Locate the cell with the specified text and output its (x, y) center coordinate. 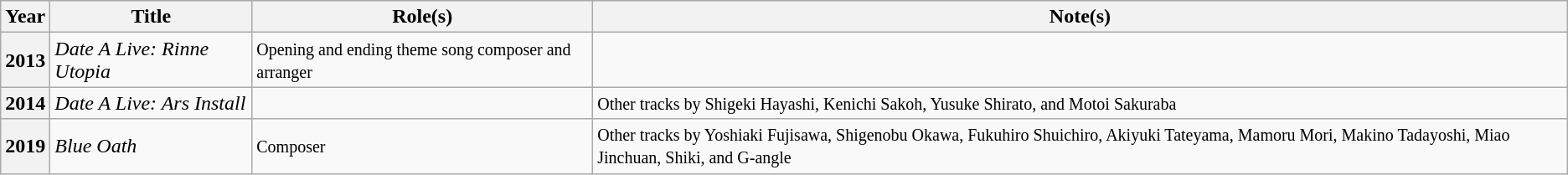
Opening and ending theme song composer and arranger (422, 60)
Other tracks by Shigeki Hayashi, Kenichi Sakoh, Yusuke Shirato, and Motoi Sakuraba (1081, 103)
2019 (25, 146)
2013 (25, 60)
2014 (25, 103)
Title (151, 17)
Year (25, 17)
Date A Live: Ars Install (151, 103)
Blue Oath (151, 146)
Role(s) (422, 17)
Composer (422, 146)
Note(s) (1081, 17)
Date A Live: Rinne Utopia (151, 60)
